Extract the [x, y] coordinate from the center of the cell holding the provided text.  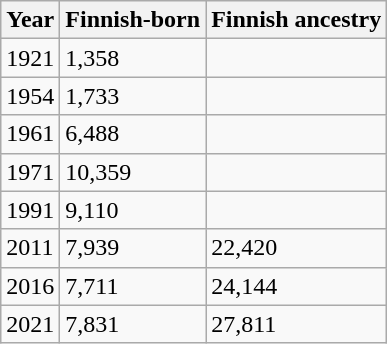
1991 [30, 210]
2021 [30, 324]
2011 [30, 248]
1921 [30, 58]
7,831 [133, 324]
22,420 [296, 248]
2016 [30, 286]
Finnish-born [133, 20]
7,711 [133, 286]
24,144 [296, 286]
10,359 [133, 172]
6,488 [133, 134]
1961 [30, 134]
1971 [30, 172]
Finnish ancestry [296, 20]
27,811 [296, 324]
1,733 [133, 96]
Year [30, 20]
7,939 [133, 248]
1,358 [133, 58]
9,110 [133, 210]
1954 [30, 96]
